Search for the cell housing the specified text and yield its (X, Y) center coordinate. 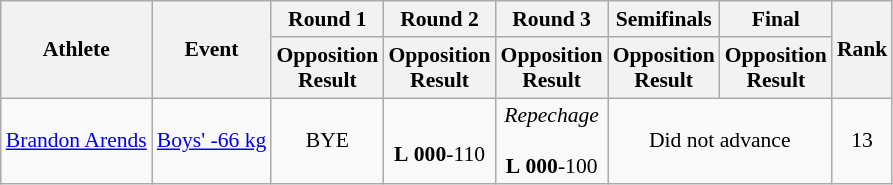
Final (776, 19)
Athlete (76, 50)
Brandon Arends (76, 142)
Did not advance (720, 142)
Round 2 (439, 19)
13 (862, 142)
Event (212, 50)
Round 1 (327, 19)
Semifinals (664, 19)
Round 3 (552, 19)
Boys' -66 kg (212, 142)
Repechage L 000-100 (552, 142)
L 000-110 (439, 142)
Rank (862, 50)
BYE (327, 142)
